Determine the [X, Y] coordinate at the center of the cell enclosing the given text.  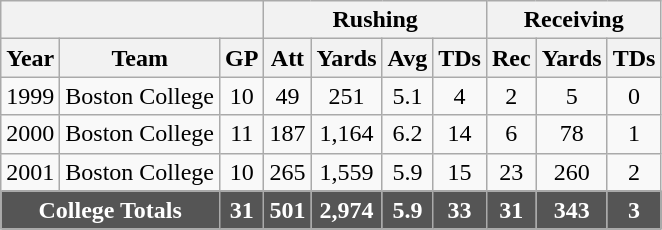
1 [634, 134]
1,559 [346, 172]
0 [634, 96]
78 [572, 134]
33 [460, 210]
1,164 [346, 134]
Rec [511, 58]
49 [288, 96]
187 [288, 134]
501 [288, 210]
5 [572, 96]
5.1 [408, 96]
Year [30, 58]
4 [460, 96]
College Totals [110, 210]
3 [634, 210]
Receiving [574, 20]
2,974 [346, 210]
251 [346, 96]
6 [511, 134]
GP [242, 58]
6.2 [408, 134]
265 [288, 172]
343 [572, 210]
Att [288, 58]
15 [460, 172]
1999 [30, 96]
Rushing [376, 20]
11 [242, 134]
Avg [408, 58]
260 [572, 172]
Team [140, 58]
2001 [30, 172]
14 [460, 134]
2000 [30, 134]
23 [511, 172]
